Determine the (X, Y) coordinate at the center of the cell enclosing the given text.  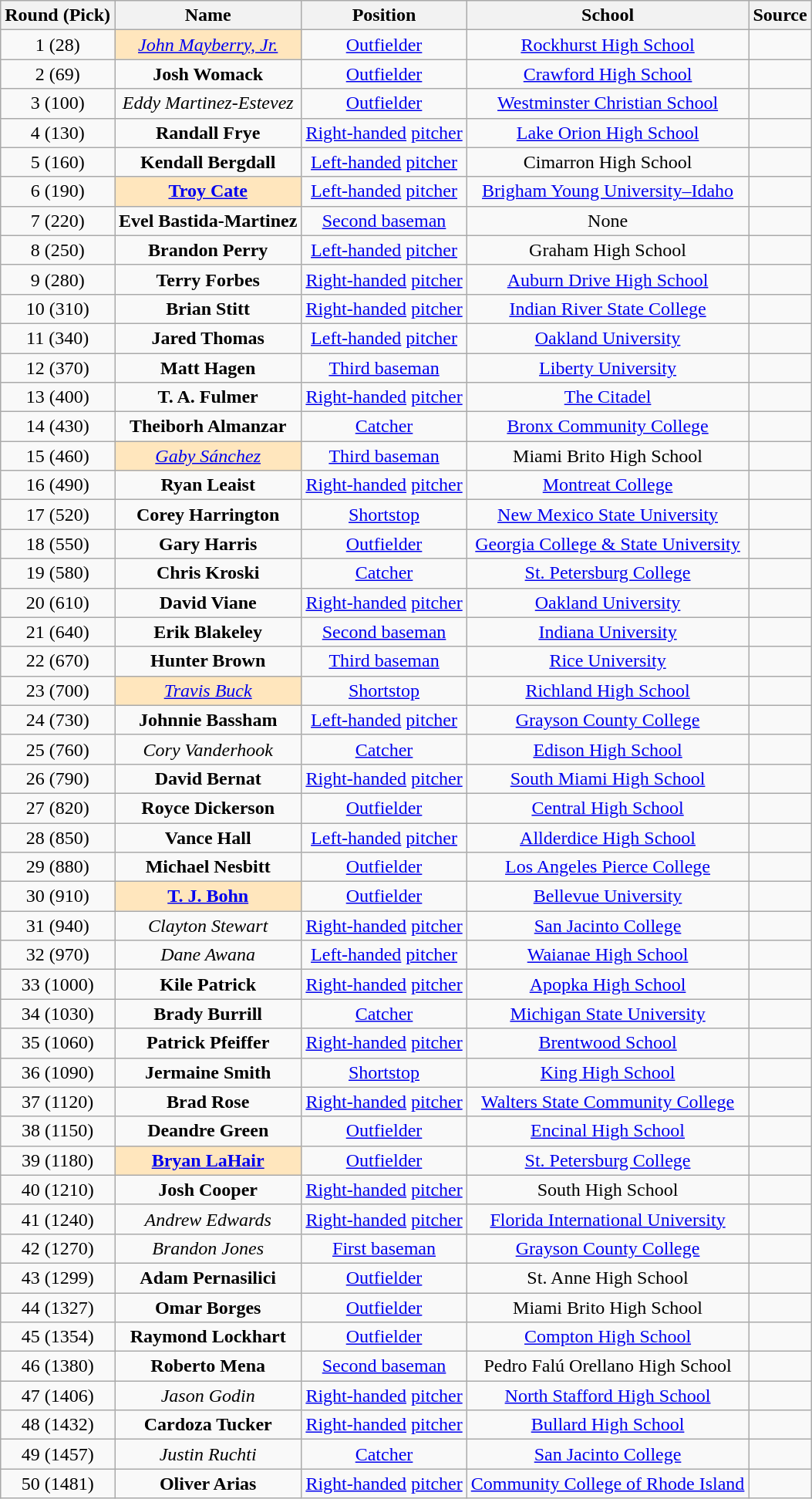
The Citadel (608, 397)
Jared Thomas (207, 338)
Troy Cate (207, 191)
43 (1299) (58, 1278)
Georgia College & State University (608, 544)
Auburn Drive High School (608, 279)
21 (640) (58, 632)
Brad Rose (207, 1102)
Evel Bastida-Martinez (207, 221)
Erik Blakeley (207, 632)
T. J. Bohn (207, 896)
Vance Hall (207, 837)
Justin Ruchti (207, 1454)
36 (1090) (58, 1072)
12 (370) (58, 368)
Cory Vanderhook (207, 749)
Corey Harrington (207, 515)
Bullard High School (608, 1425)
40 (1210) (58, 1190)
Brady Burrill (207, 1014)
Randall Frye (207, 133)
Bellevue University (608, 896)
Johnnie Bassham (207, 720)
Brigham Young University–Idaho (608, 191)
Ryan Leaist (207, 485)
Crawford High School (608, 74)
Cimarron High School (608, 162)
Apopka High School (608, 984)
Rockhurst High School (608, 45)
New Mexico State University (608, 515)
Brandon Jones (207, 1248)
16 (490) (58, 485)
Brandon Perry (207, 250)
South Miami High School (608, 778)
Patrick Pfeiffer (207, 1043)
Liberty University (608, 368)
Theiborh Almanzar (207, 427)
Los Angeles Pierce College (608, 867)
T. A. Fulmer (207, 397)
Jermaine Smith (207, 1072)
7 (220) (58, 221)
Cardoza Tucker (207, 1425)
25 (760) (58, 749)
Josh Cooper (207, 1190)
Clayton Stewart (207, 926)
23 (700) (58, 690)
Allderdice High School (608, 837)
9 (280) (58, 279)
Terry Forbes (207, 279)
Richland High School (608, 690)
Michael Nesbitt (207, 867)
20 (610) (58, 603)
Eddy Martinez-Estevez (207, 103)
33 (1000) (58, 984)
39 (1180) (58, 1160)
St. Anne High School (608, 1278)
47 (1406) (58, 1396)
Name (207, 15)
41 (1240) (58, 1219)
School (608, 15)
Matt Hagen (207, 368)
34 (1030) (58, 1014)
48 (1432) (58, 1425)
5 (160) (58, 162)
Encinal High School (608, 1131)
Waianae High School (608, 955)
Hunter Brown (207, 661)
Dane Awana (207, 955)
Andrew Edwards (207, 1219)
Deandre Green (207, 1131)
49 (1457) (58, 1454)
Pedro Falú Orellano High School (608, 1366)
Edison High School (608, 749)
2 (69) (58, 74)
Kile Patrick (207, 984)
1 (28) (58, 45)
Compton High School (608, 1337)
Brian Stitt (207, 309)
10 (310) (58, 309)
Westminster Christian School (608, 103)
29 (880) (58, 867)
John Mayberry, Jr. (207, 45)
Source (780, 15)
Josh Womack (207, 74)
Oliver Arias (207, 1484)
David Viane (207, 603)
4 (130) (58, 133)
First baseman (384, 1248)
35 (1060) (58, 1043)
North Stafford High School (608, 1396)
Florida International University (608, 1219)
19 (580) (58, 573)
32 (970) (58, 955)
Brentwood School (608, 1043)
8 (250) (58, 250)
Chris Kroski (207, 573)
42 (1270) (58, 1248)
Indian River State College (608, 309)
17 (520) (58, 515)
David Bernat (207, 778)
Central High School (608, 808)
11 (340) (58, 338)
Round (Pick) (58, 15)
Gary Harris (207, 544)
Indiana University (608, 632)
37 (1120) (58, 1102)
Kendall Bergdall (207, 162)
None (608, 221)
46 (1380) (58, 1366)
Bryan LaHair (207, 1160)
Travis Buck (207, 690)
15 (460) (58, 456)
King High School (608, 1072)
14 (430) (58, 427)
Graham High School (608, 250)
26 (790) (58, 778)
Community College of Rhode Island (608, 1484)
Rice University (608, 661)
Jason Godin (207, 1396)
50 (1481) (58, 1484)
6 (190) (58, 191)
45 (1354) (58, 1337)
Adam Pernasilici (207, 1278)
22 (670) (58, 661)
Roberto Mena (207, 1366)
18 (550) (58, 544)
24 (730) (58, 720)
31 (940) (58, 926)
44 (1327) (58, 1308)
3 (100) (58, 103)
Montreat College (608, 485)
13 (400) (58, 397)
38 (1150) (58, 1131)
Michigan State University (608, 1014)
30 (910) (58, 896)
South High School (608, 1190)
Raymond Lockhart (207, 1337)
Lake Orion High School (608, 133)
Royce Dickerson (207, 808)
27 (820) (58, 808)
28 (850) (58, 837)
Walters State Community College (608, 1102)
Bronx Community College (608, 427)
Gaby Sánchez (207, 456)
Position (384, 15)
Omar Borges (207, 1308)
